Find where the given text appears and provide that cell's center as (X, Y) coordinate. 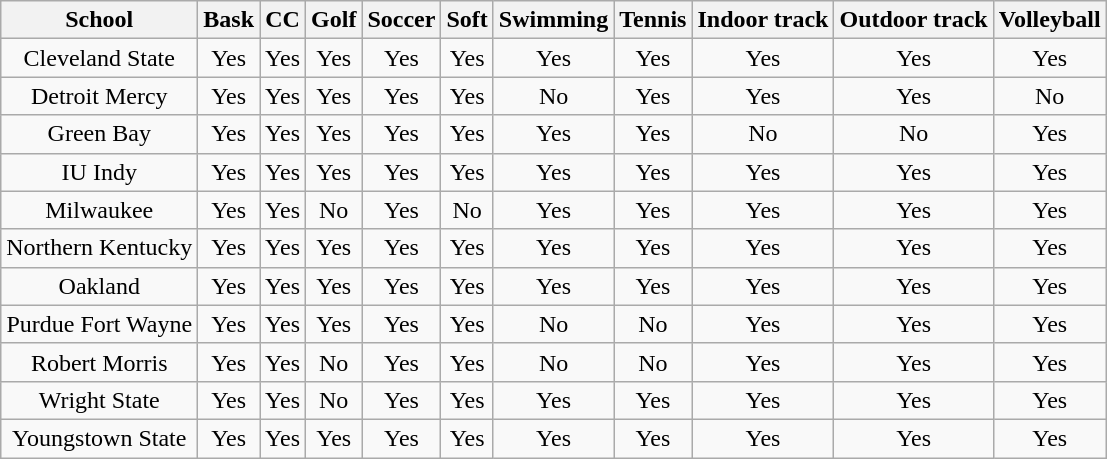
Purdue Fort Wayne (100, 324)
Oakland (100, 286)
Indoor track (763, 20)
Wright State (100, 400)
Tennis (653, 20)
Golf (334, 20)
Bask (229, 20)
Northern Kentucky (100, 248)
Outdoor track (914, 20)
Detroit Mercy (100, 96)
School (100, 20)
Soccer (402, 20)
Volleyball (1050, 20)
IU Indy (100, 172)
Milwaukee (100, 210)
CC (283, 20)
Robert Morris (100, 362)
Green Bay (100, 134)
Cleveland State (100, 58)
Swimming (553, 20)
Soft (467, 20)
Youngstown State (100, 438)
